From the cell containing the given text, extract its center point as [x, y] coordinate. 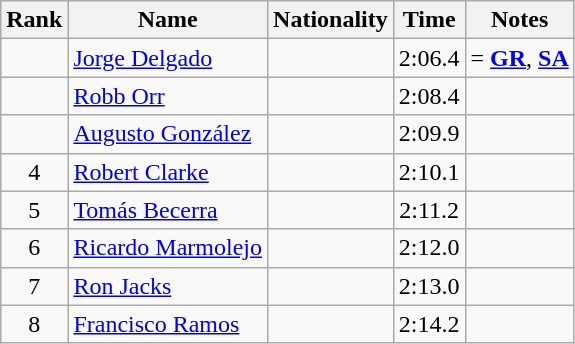
Ricardo Marmolejo [168, 248]
2:06.4 [429, 58]
Rank [34, 20]
2:08.4 [429, 96]
Nationality [331, 20]
5 [34, 210]
Robert Clarke [168, 172]
6 [34, 248]
2:14.2 [429, 324]
Augusto González [168, 134]
2:09.9 [429, 134]
2:11.2 [429, 210]
Jorge Delgado [168, 58]
Name [168, 20]
Robb Orr [168, 96]
Notes [520, 20]
Time [429, 20]
2:12.0 [429, 248]
2:10.1 [429, 172]
8 [34, 324]
4 [34, 172]
Ron Jacks [168, 286]
7 [34, 286]
Tomás Becerra [168, 210]
Francisco Ramos [168, 324]
2:13.0 [429, 286]
= GR, SA [520, 58]
